Detect which cell encompasses the target text, then output its (x, y) center coordinate. 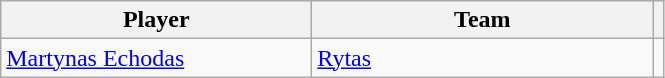
Team (482, 20)
Rytas (482, 58)
Player (156, 20)
Martynas Echodas (156, 58)
